Extract the [x, y] coordinate from the center of the cell holding the provided text.  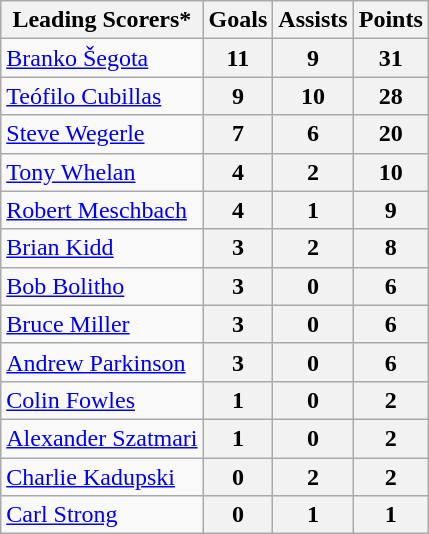
Alexander Szatmari [102, 438]
Colin Fowles [102, 400]
Points [390, 20]
Bruce Miller [102, 324]
8 [390, 248]
Leading Scorers* [102, 20]
Steve Wegerle [102, 134]
Goals [238, 20]
31 [390, 58]
Brian Kidd [102, 248]
Branko Šegota [102, 58]
11 [238, 58]
Teófilo Cubillas [102, 96]
Bob Bolitho [102, 286]
20 [390, 134]
Robert Meschbach [102, 210]
Tony Whelan [102, 172]
Carl Strong [102, 515]
28 [390, 96]
Charlie Kadupski [102, 477]
Andrew Parkinson [102, 362]
Assists [313, 20]
7 [238, 134]
